Capture the cell that displays the provided text and extract its [x, y] central coordinate. 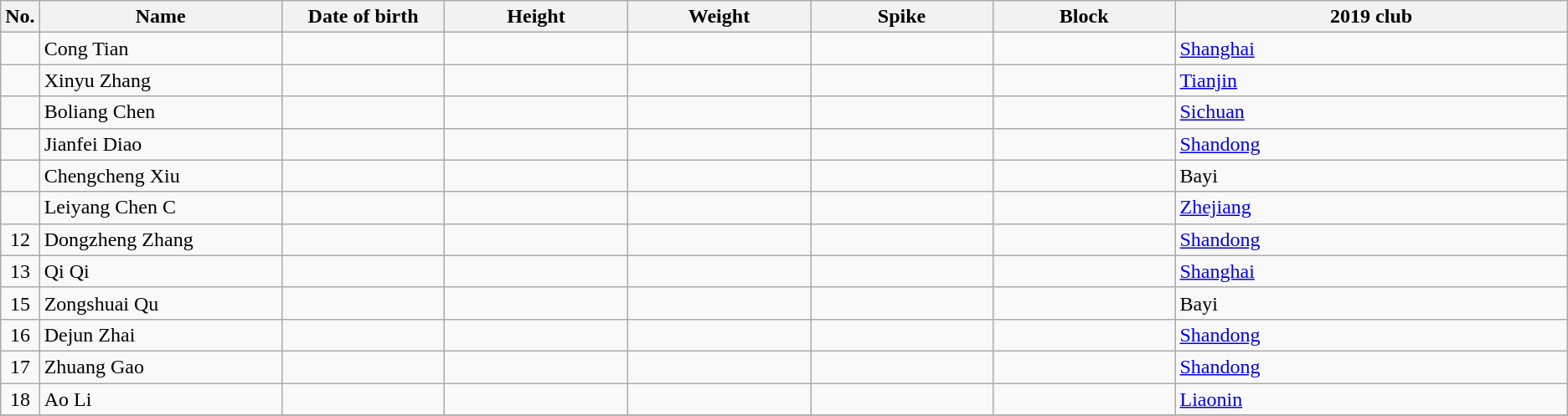
Boliang Chen [161, 112]
17 [20, 367]
Date of birth [364, 17]
Xinyu Zhang [161, 80]
Liaonin [1371, 399]
No. [20, 17]
Qi Qi [161, 271]
Chengcheng Xiu [161, 176]
2019 club [1371, 17]
Jianfei Diao [161, 144]
15 [20, 303]
Tianjin [1371, 80]
Name [161, 17]
Weight [719, 17]
12 [20, 239]
Zhejiang [1371, 208]
Zhuang Gao [161, 367]
Sichuan [1371, 112]
18 [20, 399]
Block [1084, 17]
16 [20, 335]
Dejun Zhai [161, 335]
Height [536, 17]
Cong Tian [161, 49]
Ao Li [161, 399]
Dongzheng Zhang [161, 239]
Spike [902, 17]
13 [20, 271]
Leiyang Chen C [161, 208]
Zongshuai Qu [161, 303]
